Return the [X, Y] coordinate for the center point of the cell that contains the specified text.  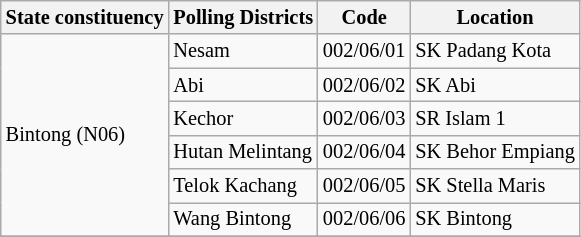
Telok Kachang [243, 186]
Hutan Melintang [243, 152]
Wang Bintong [243, 219]
002/06/05 [364, 186]
002/06/04 [364, 152]
Kechor [243, 118]
002/06/02 [364, 85]
SK Padang Kota [494, 51]
002/06/03 [364, 118]
Nesam [243, 51]
SK Behor Empiang [494, 152]
Polling Districts [243, 17]
Bintong (N06) [85, 135]
Abi [243, 85]
SK Bintong [494, 219]
SR Islam 1 [494, 118]
SK Abi [494, 85]
SK Stella Maris [494, 186]
002/06/06 [364, 219]
Code [364, 17]
002/06/01 [364, 51]
State constituency [85, 17]
Location [494, 17]
